For the text-containing cell, return its midpoint in (x, y) coordinate format. 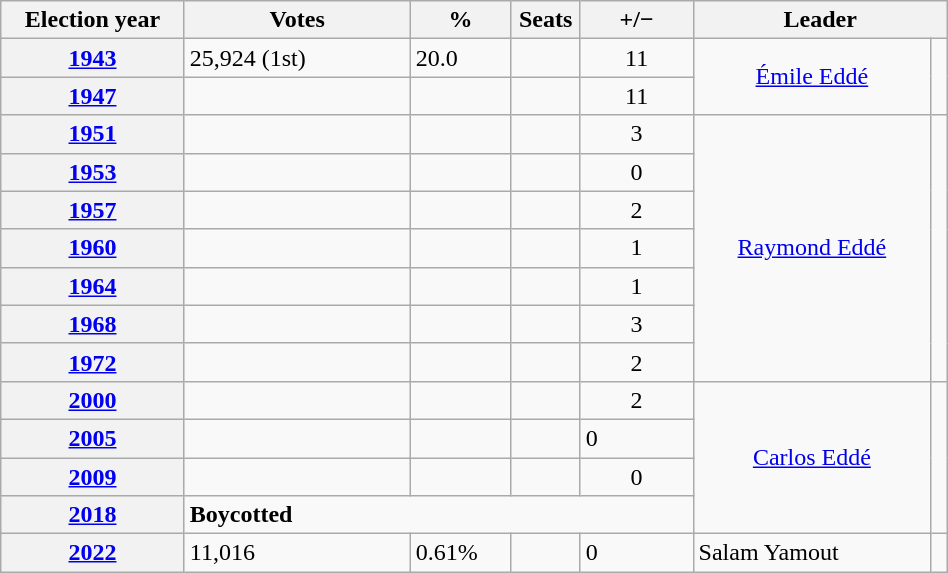
Carlos Eddé (812, 457)
Raymond Eddé (812, 248)
2022 (92, 553)
Leader (820, 20)
Salam Yamout (812, 553)
1951 (92, 134)
2018 (92, 515)
2000 (92, 400)
1953 (92, 172)
Émile Eddé (812, 77)
% (460, 20)
1943 (92, 58)
11,016 (297, 553)
1968 (92, 324)
2005 (92, 438)
1972 (92, 362)
Boycotted (438, 515)
20.0 (460, 58)
Votes (297, 20)
0.61% (460, 553)
1957 (92, 210)
1964 (92, 286)
Seats (546, 20)
+/− (636, 20)
Election year (92, 20)
25,924 (1st) (297, 58)
1947 (92, 96)
2009 (92, 477)
1960 (92, 248)
